Identify which cell holds the provided text, then report its (X, Y) central coordinate. 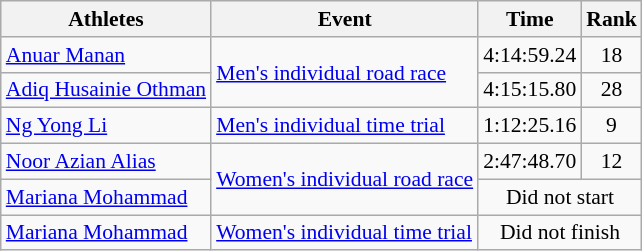
28 (612, 90)
Did not start (560, 197)
Men's individual road race (344, 72)
12 (612, 162)
Women's individual road race (344, 180)
1:12:25.16 (530, 126)
Adiq Husainie Othman (106, 90)
18 (612, 55)
Did not finish (560, 233)
Anuar Manan (106, 55)
4:14:59.24 (530, 55)
Athletes (106, 19)
4:15:15.80 (530, 90)
Event (344, 19)
Men's individual time trial (344, 126)
9 (612, 126)
Time (530, 19)
2:47:48.70 (530, 162)
Ng Yong Li (106, 126)
Rank (612, 19)
Noor Azian Alias (106, 162)
Women's individual time trial (344, 233)
